Pinpoint the cell where the given text exists, returning its (x, y) midpoint coordinate. 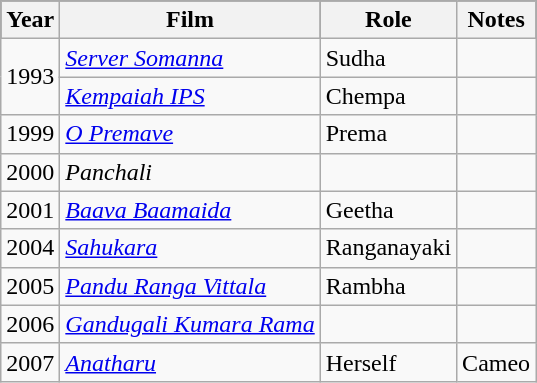
Anatharu (190, 362)
2004 (30, 248)
Sudha (388, 58)
O Premave (190, 134)
1993 (30, 77)
Prema (388, 134)
Film (190, 20)
Cameo (496, 362)
Sahukara (190, 248)
2007 (30, 362)
Baava Baamaida (190, 210)
2000 (30, 172)
Chempa (388, 96)
Ranganayaki (388, 248)
2005 (30, 286)
Notes (496, 20)
2001 (30, 210)
Year (30, 20)
1999 (30, 134)
Rambha (388, 286)
Gandugali Kumara Rama (190, 324)
Role (388, 20)
Kempaiah IPS (190, 96)
Geetha (388, 210)
Panchali (190, 172)
Herself (388, 362)
Pandu Ranga Vittala (190, 286)
2006 (30, 324)
Server Somanna (190, 58)
